Identify which cell holds the provided text, then report its [X, Y] central coordinate. 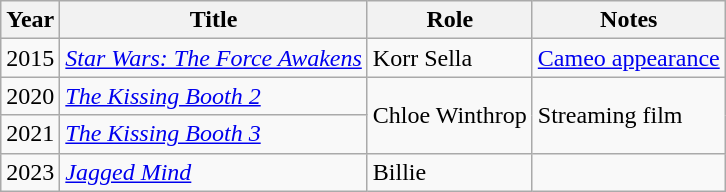
2023 [30, 172]
Title [214, 20]
Jagged Mind [214, 172]
Year [30, 20]
2015 [30, 58]
Korr Sella [450, 58]
Role [450, 20]
The Kissing Booth 3 [214, 134]
Billie [450, 172]
Chloe Winthrop [450, 115]
2020 [30, 96]
2021 [30, 134]
The Kissing Booth 2 [214, 96]
Star Wars: The Force Awakens [214, 58]
Cameo appearance [628, 58]
Notes [628, 20]
Streaming film [628, 115]
